From the cell containing the given text, extract its center point as [X, Y] coordinate. 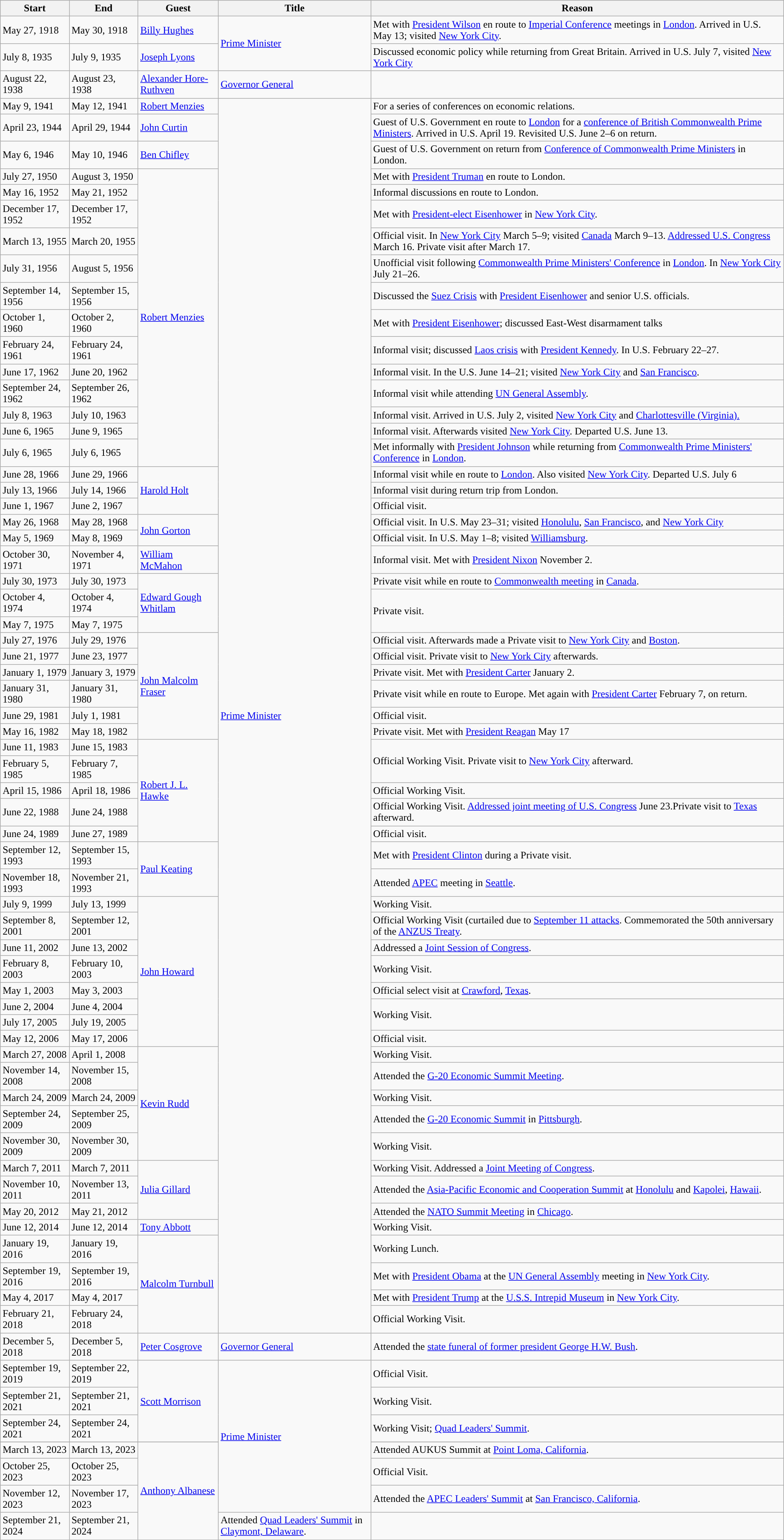
July 1, 1981 [103, 716]
Working Visit. Addressed a Joint Meeting of Congress. [578, 1168]
Informal visit. Afterwards visited New York City. Departed U.S. June 13. [578, 431]
September 19, 2019 [35, 1374]
January 3, 1979 [103, 672]
June 4, 2004 [103, 1007]
For a series of conferences on economic relations. [578, 106]
John Malcolm Fraser [178, 686]
William McMahon [178, 560]
Private visit while en route to Europe. Met again with President Carter February 7, on return. [578, 694]
Met informally with President Johnson while returning from Commonwealth Prime Ministers' Conference in London. [578, 452]
Edward Gough Whitlam [178, 602]
Official visit. Afterwards made a Private visit to New York City and Boston. [578, 641]
September 24, 2009 [35, 1119]
May 27, 1918 [35, 30]
Attended AUKUS Summit at Point Loma, California. [578, 1450]
May 1, 2003 [35, 991]
Official visit. In New York City March 5–9; visited Canada March 9–13. Addressed U.S. Congress March 16. Private visit after March 17. [578, 241]
June 28, 1966 [35, 474]
Start [35, 8]
Informal visit while en route to London. Also visited New York City. Departed U.S. July 6 [578, 474]
Discussed the Suez Crisis with President Eisenhower and senior U.S. officials. [578, 296]
Official Working Visit (curtailed due to September 11 attacks. Commemorated the 50th anniversary of the ANZUS Treaty. [578, 926]
February 8, 2003 [35, 969]
November 21, 1993 [103, 882]
Private visit while en route to Commonwealth meeting in Canada. [578, 581]
Unofficial visit following Commonwealth Prime Ministers' Conference in London. In New York City July 21–26. [578, 268]
September 15, 1956 [103, 296]
November 12, 2023 [35, 1499]
Informal visit while attending UN General Assembly. [578, 394]
Addressed a Joint Session of Congress. [578, 947]
Billy Hughes [178, 30]
March 20, 1955 [103, 241]
June 1, 1967 [35, 506]
May 20, 2012 [35, 1211]
Attended the NATO Summit Meeting in Chicago. [578, 1211]
May 21, 2012 [103, 1211]
Attended the APEC Leaders' Summit at San Francisco, California. [578, 1499]
June 11, 2002 [35, 947]
Official Working Visit. Private visit to New York City afterward. [578, 761]
July 31, 1956 [35, 268]
Guest [178, 8]
August 22, 1938 [35, 85]
November 10, 2011 [35, 1190]
May 8, 1969 [103, 538]
Met with President Trump at the U.S.S. Intrepid Museum in New York City. [578, 1298]
September 12, 1993 [35, 855]
July 19, 2005 [103, 1023]
June 9, 1965 [103, 431]
August 23, 1938 [103, 85]
February 21, 2018 [35, 1320]
June 27, 1989 [103, 834]
July 9, 1935 [103, 57]
June 13, 2002 [103, 947]
Official select visit at Crawford, Texas. [578, 991]
Paul Keating [178, 869]
February 7, 1985 [103, 769]
September 24, 1962 [35, 394]
June 21, 1977 [35, 656]
November 15, 2008 [103, 1076]
May 26, 1968 [35, 522]
September 26, 1962 [103, 394]
May 21, 1952 [103, 192]
Joseph Lyons [178, 57]
John Gorton [178, 530]
May 5, 1969 [35, 538]
Met with President Eisenhower; discussed East-West disarmament talks [578, 323]
Informal visit. In the U.S. June 14–21; visited New York City and San Francisco. [578, 372]
February 10, 2003 [103, 969]
June 22, 1988 [35, 812]
Peter Cosgrove [178, 1346]
Kevin Rudd [178, 1103]
September 14, 1956 [35, 296]
Attended the G-20 Economic Summit Meeting. [578, 1076]
Private visit. [578, 611]
July 8, 1963 [35, 415]
October 30, 1971 [35, 560]
July 10, 1963 [103, 415]
Scott Morrison [178, 1401]
Met with President-elect Eisenhower in New York City. [578, 214]
April 23, 1944 [35, 127]
Anthony Albanese [178, 1491]
John Curtin [178, 127]
Alexander Hore-Ruthven [178, 85]
Julia Gillard [178, 1190]
July 17, 2005 [35, 1023]
May 16, 1982 [35, 731]
John Howard [178, 971]
July 29, 1976 [103, 641]
September 22, 2019 [103, 1374]
July 27, 1950 [35, 176]
July 9, 1999 [35, 904]
March 13, 1955 [35, 241]
September 8, 2001 [35, 926]
May 17, 2006 [103, 1039]
July 14, 1966 [103, 490]
November 17, 2023 [103, 1499]
July 13, 1966 [35, 490]
July 27, 1976 [35, 641]
Official visit. In U.S. May 23–31; visited Honolulu, San Francisco, and New York City [578, 522]
Working Lunch. [578, 1248]
June 15, 1983 [103, 747]
Guest of U.S. Government on return from Conference of Commonwealth Prime Ministers in London. [578, 155]
February 24, 2018 [103, 1320]
Informal visit; discussed Laos crisis with President Kennedy. In U.S. February 22–27. [578, 350]
October 2, 1960 [103, 323]
Official visit. Private visit to New York City afterwards. [578, 656]
July 13, 1999 [103, 904]
June 24, 1988 [103, 812]
November 13, 2011 [103, 1190]
Attended Quad Leaders' Summit in Claymont, Delaware. [294, 1526]
Robert J. L. Hawke [178, 791]
Informal visit during return trip from London. [578, 490]
May 12, 2006 [35, 1039]
June 2, 1967 [103, 506]
Discussed economic policy while returning from Great Britain. Arrived in U.S. July 7, visited New York City [578, 57]
Harold Holt [178, 490]
June 17, 1962 [35, 372]
June 29, 1981 [35, 716]
February 5, 1985 [35, 769]
Met with President Truman en route to London. [578, 176]
May 10, 1946 [103, 155]
July 8, 1935 [35, 57]
Tony Abbott [178, 1227]
Met with President Obama at the UN General Assembly meeting in New York City. [578, 1276]
June 2, 2004 [35, 1007]
Ben Chifley [178, 155]
Working Visit; Quad Leaders' Summit. [578, 1429]
Attended the G-20 Economic Summit in Pittsburgh. [578, 1119]
May 9, 1941 [35, 106]
June 11, 1983 [35, 747]
Met with President Clinton during a Private visit. [578, 855]
April 1, 2008 [103, 1054]
June 20, 1962 [103, 372]
Informal visit. Arrived in U.S. July 2, visited New York City and Charlottesville (Virginia). [578, 415]
Attended the state funeral of former president George H.W. Bush. [578, 1346]
May 28, 1968 [103, 522]
May 6, 1946 [35, 155]
April 18, 1986 [103, 791]
November 14, 2008 [35, 1076]
May 30, 1918 [103, 30]
Met with President Wilson en route to Imperial Conference meetings in London. Arrived in U.S. May 13; visited New York City. [578, 30]
January 1, 1979 [35, 672]
May 16, 1952 [35, 192]
August 3, 1950 [103, 176]
Attended the Asia-Pacific Economic and Cooperation Summit at Honolulu and Kapolei, Hawaii. [578, 1190]
Private visit. Met with President Reagan May 17 [578, 731]
Informal discussions en route to London. [578, 192]
October 1, 1960 [35, 323]
May 12, 1941 [103, 106]
June 6, 1965 [35, 431]
September 25, 2009 [103, 1119]
Attended APEC meeting in Seattle. [578, 882]
March 27, 2008 [35, 1054]
Official Working Visit. Addressed joint meeting of U.S. Congress June 23.Private visit to Texas afterward. [578, 812]
August 5, 1956 [103, 268]
Title [294, 8]
Informal visit. Met with President Nixon November 2. [578, 560]
Reason [578, 8]
Private visit. Met with President Carter January 2. [578, 672]
November 4, 1971 [103, 560]
April 15, 1986 [35, 791]
April 29, 1944 [103, 127]
Official visit. In U.S. May 1–8; visited Williamsburg. [578, 538]
End [103, 8]
September 12, 2001 [103, 926]
May 3, 2003 [103, 991]
June 23, 1977 [103, 656]
June 29, 1966 [103, 474]
May 18, 1982 [103, 731]
November 18, 1993 [35, 882]
September 15, 1993 [103, 855]
Malcolm Turnbull [178, 1284]
June 24, 1989 [35, 834]
